Detect which cell encompasses the target text, then output its [X, Y] center coordinate. 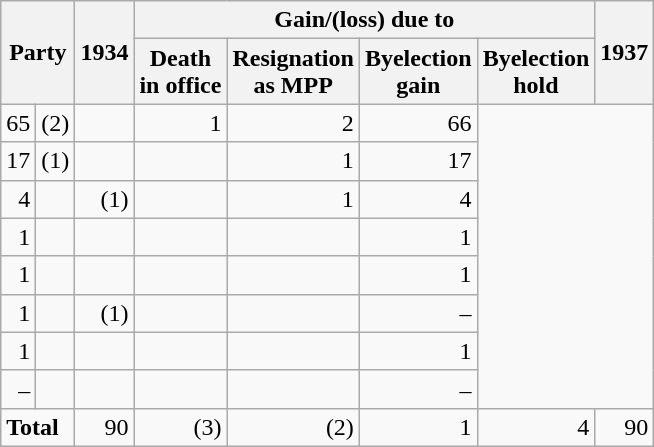
Deathin office [180, 72]
Byelectionhold [536, 72]
1937 [624, 52]
1934 [104, 52]
Gain/(loss) due to [364, 20]
(3) [180, 427]
Byelectiongain [418, 72]
Party [38, 52]
66 [418, 123]
65 [18, 123]
Total [38, 427]
2 [293, 123]
Resignationas MPP [293, 72]
